Determine the (X, Y) coordinate at the center of the cell enclosing the given text.  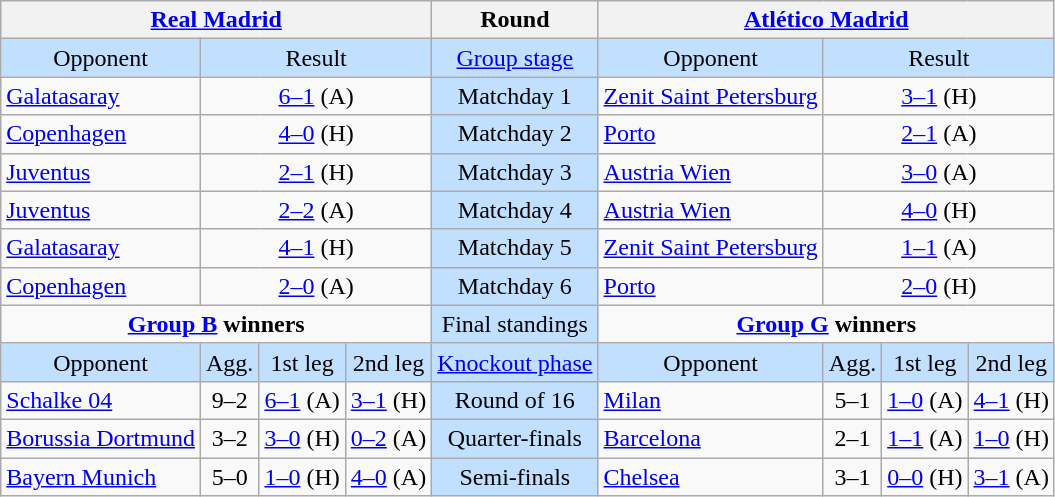
2–2 (A) (316, 210)
3–0 (H) (302, 438)
2–1 (H) (316, 172)
Group B winners (216, 324)
3–1 (852, 477)
Final standings (515, 324)
0–2 (A) (388, 438)
3–2 (229, 438)
Group G winners (826, 324)
Matchday 6 (515, 286)
Barcelona (710, 438)
2–0 (A) (316, 286)
Round of 16 (515, 400)
2–1 (A) (938, 134)
Schalke 04 (101, 400)
Semi-finals (515, 477)
5–1 (852, 400)
Knockout phase (515, 362)
Real Madrid (216, 20)
2–0 (H) (938, 286)
9–2 (229, 400)
Quarter-finals (515, 438)
1–0 (A) (925, 400)
3–1 (A) (1011, 477)
Chelsea (710, 477)
3–0 (A) (938, 172)
Matchday 4 (515, 210)
4–0 (A) (388, 477)
Matchday 3 (515, 172)
5–0 (229, 477)
Matchday 2 (515, 134)
2–1 (852, 438)
Bayern Munich (101, 477)
Milan (710, 400)
Atlético Madrid (826, 20)
Matchday 1 (515, 96)
Borussia Dortmund (101, 438)
0–0 (H) (925, 477)
Round (515, 20)
Matchday 5 (515, 248)
Group stage (515, 58)
